Scan for the cell matching the given text and deliver its [x, y] coordinate at center. 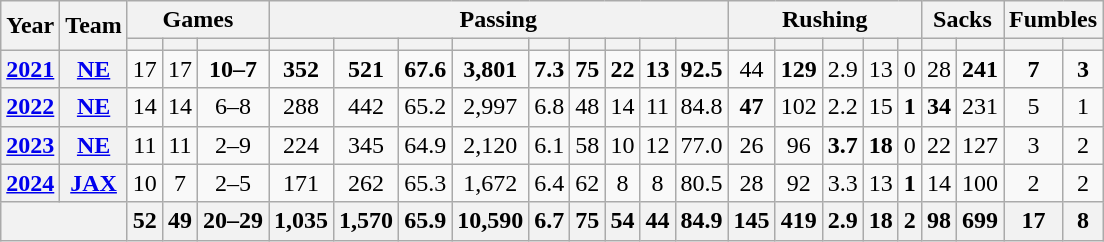
20–29 [232, 221]
171 [302, 183]
12 [658, 145]
77.0 [702, 145]
288 [302, 107]
47 [752, 107]
84.8 [702, 107]
6–8 [232, 107]
48 [588, 107]
352 [302, 69]
241 [980, 69]
Games [198, 20]
92 [798, 183]
3.3 [842, 183]
2–9 [232, 145]
Fumbles [1054, 20]
129 [798, 69]
2022 [30, 107]
3,801 [490, 69]
26 [752, 145]
10–7 [232, 69]
231 [980, 107]
10,590 [490, 221]
80.5 [702, 183]
JAX [94, 183]
2021 [30, 69]
262 [366, 183]
3.7 [842, 145]
92.5 [702, 69]
98 [938, 221]
2024 [30, 183]
6.1 [550, 145]
62 [588, 183]
Passing [499, 20]
Sacks [962, 20]
2023 [30, 145]
145 [752, 221]
Year [30, 26]
58 [588, 145]
419 [798, 221]
521 [366, 69]
7.3 [550, 69]
2.2 [842, 107]
699 [980, 221]
65.2 [426, 107]
1,035 [302, 221]
34 [938, 107]
1,570 [366, 221]
15 [880, 107]
65.9 [426, 221]
65.3 [426, 183]
67.6 [426, 69]
84.9 [702, 221]
54 [622, 221]
127 [980, 145]
2,997 [490, 107]
1,672 [490, 183]
Rushing [824, 20]
96 [798, 145]
2–5 [232, 183]
6.7 [550, 221]
Team [94, 26]
345 [366, 145]
100 [980, 183]
52 [144, 221]
64.9 [426, 145]
5 [1034, 107]
442 [366, 107]
6.4 [550, 183]
224 [302, 145]
49 [180, 221]
102 [798, 107]
6.8 [550, 107]
2,120 [490, 145]
